Find where the given text appears and provide that cell's center as (X, Y) coordinate. 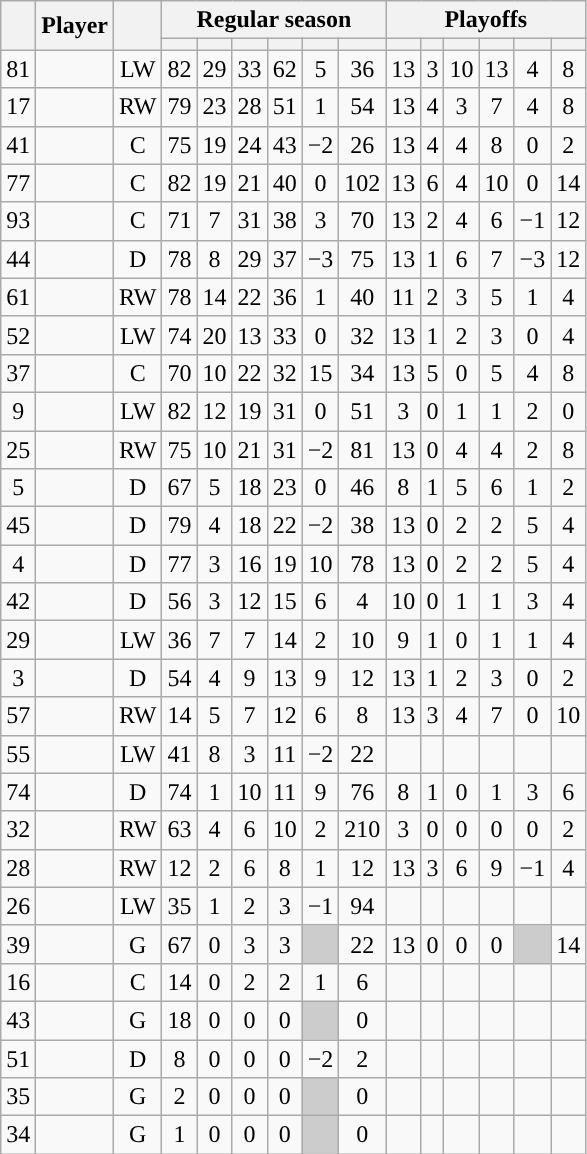
39 (18, 944)
Regular season (274, 20)
45 (18, 526)
Playoffs (486, 20)
61 (18, 297)
17 (18, 107)
93 (18, 221)
25 (18, 449)
71 (180, 221)
63 (180, 830)
62 (284, 69)
42 (18, 602)
94 (362, 906)
44 (18, 259)
102 (362, 183)
46 (362, 488)
Player (75, 26)
20 (214, 335)
24 (250, 145)
57 (18, 716)
210 (362, 830)
56 (180, 602)
76 (362, 792)
55 (18, 754)
52 (18, 335)
